From the cell containing the given text, extract its center point as (X, Y) coordinate. 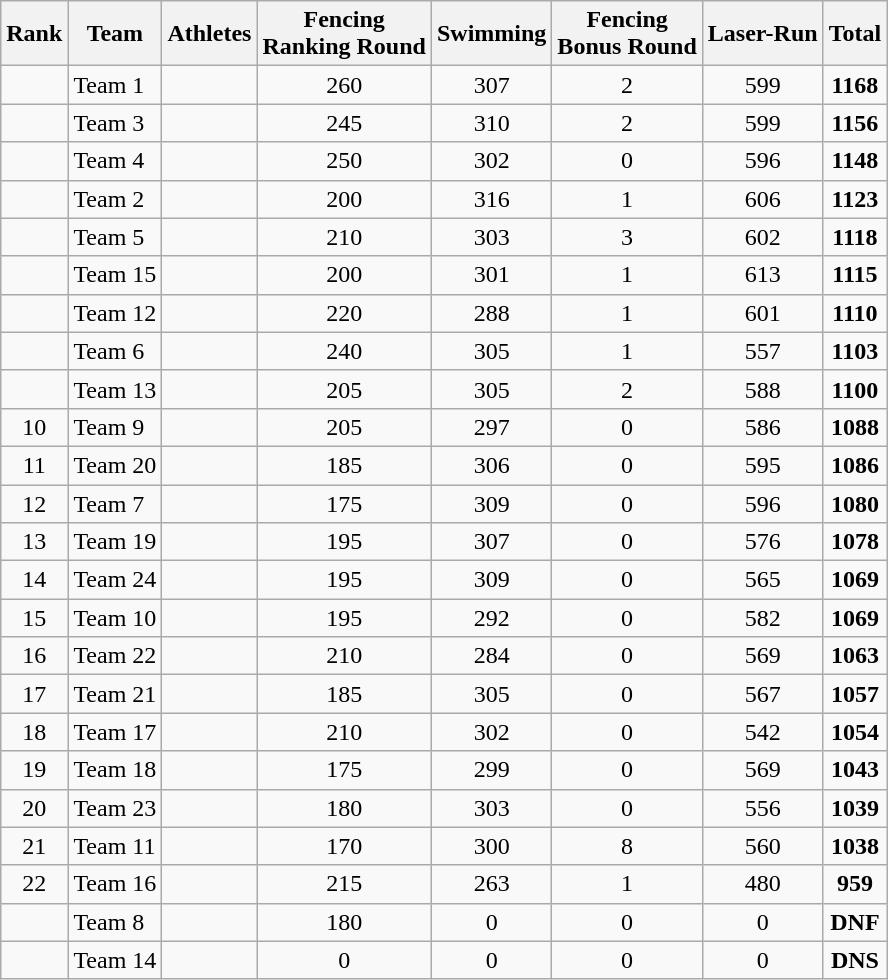
1123 (855, 199)
1156 (855, 123)
284 (491, 656)
480 (762, 884)
13 (34, 542)
11 (34, 465)
Team 1 (115, 85)
Team (115, 34)
Team 4 (115, 161)
565 (762, 580)
17 (34, 694)
Team 16 (115, 884)
288 (491, 313)
260 (344, 85)
Swimming (491, 34)
588 (762, 389)
1115 (855, 275)
1103 (855, 351)
542 (762, 732)
1038 (855, 846)
Team 2 (115, 199)
1110 (855, 313)
Rank (34, 34)
582 (762, 618)
Team 10 (115, 618)
22 (34, 884)
245 (344, 123)
240 (344, 351)
215 (344, 884)
10 (34, 427)
Team 18 (115, 770)
Team 6 (115, 351)
Team 8 (115, 922)
19 (34, 770)
1054 (855, 732)
297 (491, 427)
Team 5 (115, 237)
1168 (855, 85)
21 (34, 846)
1078 (855, 542)
602 (762, 237)
Team 21 (115, 694)
959 (855, 884)
Fencing Ranking Round (344, 34)
560 (762, 846)
Team 12 (115, 313)
Laser-Run (762, 34)
Athletes (210, 34)
1086 (855, 465)
557 (762, 351)
1080 (855, 503)
Team 22 (115, 656)
170 (344, 846)
1100 (855, 389)
220 (344, 313)
595 (762, 465)
576 (762, 542)
1043 (855, 770)
Team 19 (115, 542)
1057 (855, 694)
1148 (855, 161)
Team 14 (115, 960)
Team 20 (115, 465)
263 (491, 884)
20 (34, 808)
DNS (855, 960)
250 (344, 161)
299 (491, 770)
16 (34, 656)
Team 15 (115, 275)
15 (34, 618)
1039 (855, 808)
556 (762, 808)
Team 3 (115, 123)
3 (627, 237)
Team 23 (115, 808)
606 (762, 199)
18 (34, 732)
Team 11 (115, 846)
DNF (855, 922)
Team 24 (115, 580)
Team 7 (115, 503)
1118 (855, 237)
1063 (855, 656)
310 (491, 123)
14 (34, 580)
12 (34, 503)
567 (762, 694)
Team 13 (115, 389)
Team 9 (115, 427)
Fencing Bonus Round (627, 34)
301 (491, 275)
613 (762, 275)
601 (762, 313)
586 (762, 427)
306 (491, 465)
Team 17 (115, 732)
292 (491, 618)
8 (627, 846)
Total (855, 34)
300 (491, 846)
316 (491, 199)
1088 (855, 427)
